For the text-containing cell, return its midpoint in (x, y) coordinate format. 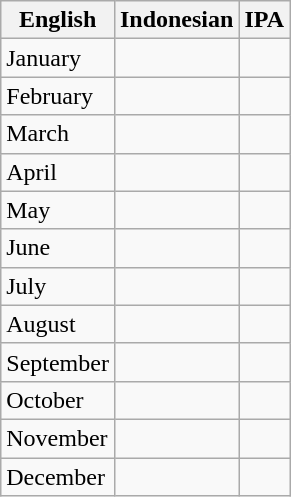
July (58, 286)
January (58, 58)
May (58, 210)
March (58, 134)
November (58, 438)
April (58, 172)
December (58, 477)
IPA (264, 20)
September (58, 362)
Indonesian (176, 20)
October (58, 400)
August (58, 324)
February (58, 96)
English (58, 20)
June (58, 248)
